Search for the cell housing the specified text and yield its (x, y) center coordinate. 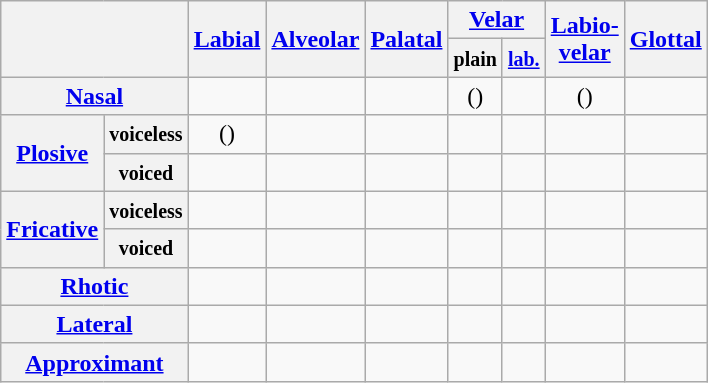
Glottal (666, 39)
Nasal (94, 96)
Labio-velar (584, 39)
plain (475, 58)
Alveolar (316, 39)
lab. (524, 58)
Fricative (52, 229)
Velar (496, 20)
Plosive (52, 153)
Approximant (94, 362)
Palatal (406, 39)
Rhotic (94, 286)
Labial (227, 39)
Lateral (94, 324)
